Return the [X, Y] coordinate for the center point of the cell that contains the specified text.  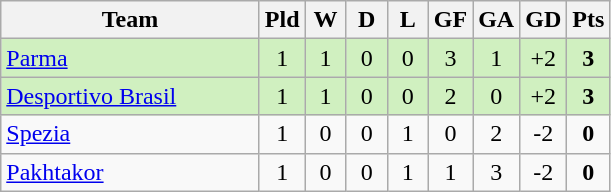
GD [544, 20]
L [408, 20]
Pts [588, 20]
D [366, 20]
Pakhtakor [130, 172]
W [326, 20]
Parma [130, 58]
Pld [282, 20]
Spezia [130, 134]
Team [130, 20]
Desportivo Brasil [130, 96]
GF [450, 20]
GA [496, 20]
